Return [X, Y] of the center of cell containing provided text 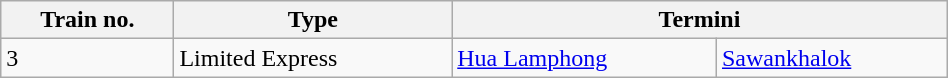
Train no. [88, 20]
Sawankhalok [832, 58]
Termini [700, 20]
Hua Lamphong [584, 58]
Limited Express [313, 58]
3 [88, 58]
Type [313, 20]
